Output the [X, Y] coordinate of the center of the cell containing the given text.  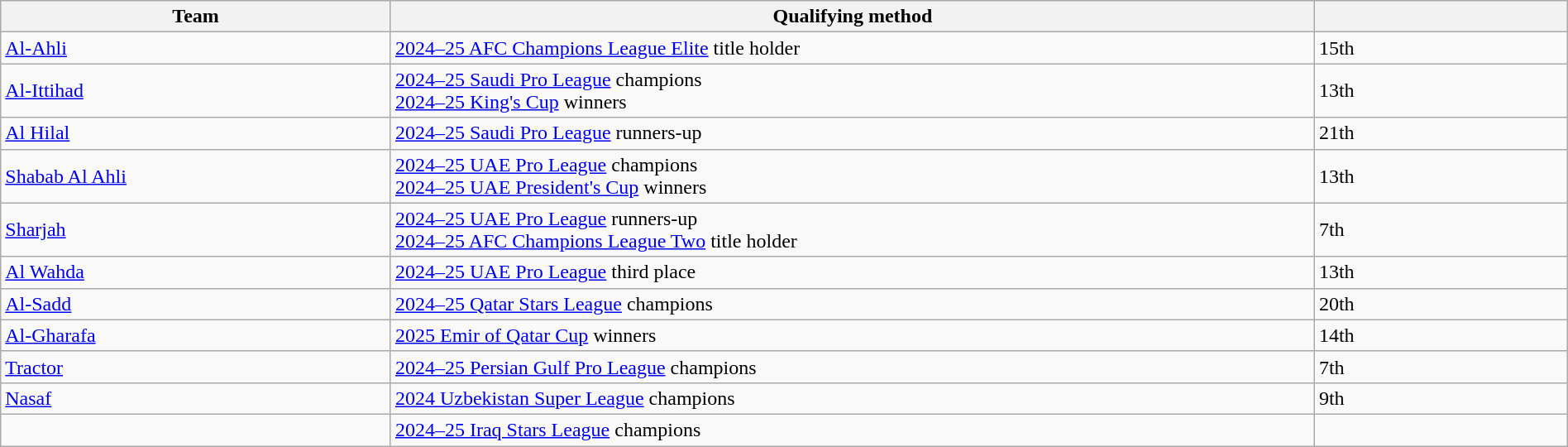
2024–25 Saudi Pro League champions2024–25 King's Cup winners [852, 91]
2024–25 AFC Champions League Elite title holder [852, 48]
2024 Uzbekistan Super League champions [852, 398]
14th [1441, 335]
21th [1441, 133]
20th [1441, 304]
2025 Emir of Qatar Cup winners [852, 335]
Qualifying method [852, 17]
15th [1441, 48]
Tractor [196, 367]
Al-Gharafa [196, 335]
2024–25 Saudi Pro League runners-up [852, 133]
Al-Ittihad [196, 91]
Shabab Al Ahli [196, 175]
9th [1441, 398]
Al-Ahli [196, 48]
Al Wahda [196, 272]
2024–25 Persian Gulf Pro League champions [852, 367]
Sharjah [196, 230]
Team [196, 17]
2024–25 UAE Pro League third place [852, 272]
Al-Sadd [196, 304]
2024–25 Iraq Stars League champions [852, 430]
2024–25 UAE Pro League champions2024–25 UAE President's Cup winners [852, 175]
Nasaf [196, 398]
2024–25 UAE Pro League runners-up2024–25 AFC Champions League Two title holder [852, 230]
2024–25 Qatar Stars League champions [852, 304]
Al Hilal [196, 133]
